Output the (x, y) coordinate of the center of the cell containing the given text.  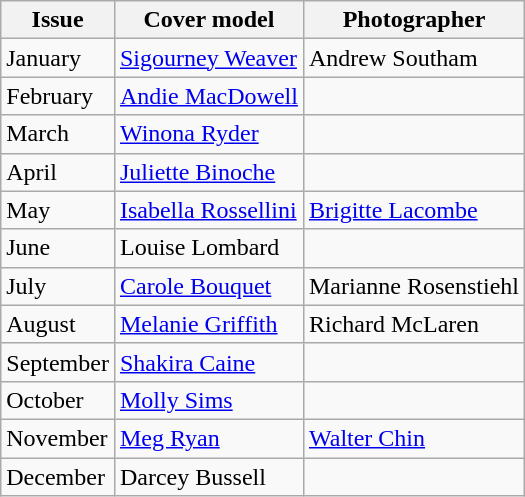
September (58, 362)
December (58, 477)
Issue (58, 20)
Juliette Binoche (208, 172)
Richard McLaren (414, 324)
November (58, 438)
Marianne Rosenstiehl (414, 286)
Winona Ryder (208, 134)
Sigourney Weaver (208, 58)
Louise Lombard (208, 248)
Molly Sims (208, 400)
Brigitte Lacombe (414, 210)
May (58, 210)
Andrew Southam (414, 58)
Meg Ryan (208, 438)
Darcey Bussell (208, 477)
Photographer (414, 20)
Melanie Griffith (208, 324)
Cover model (208, 20)
January (58, 58)
Carole Bouquet (208, 286)
March (58, 134)
Walter Chin (414, 438)
July (58, 286)
February (58, 96)
April (58, 172)
August (58, 324)
October (58, 400)
June (58, 248)
Andie MacDowell (208, 96)
Shakira Caine (208, 362)
Isabella Rossellini (208, 210)
